Provide the (X, Y) coordinate of the cell's center where the given text is located.  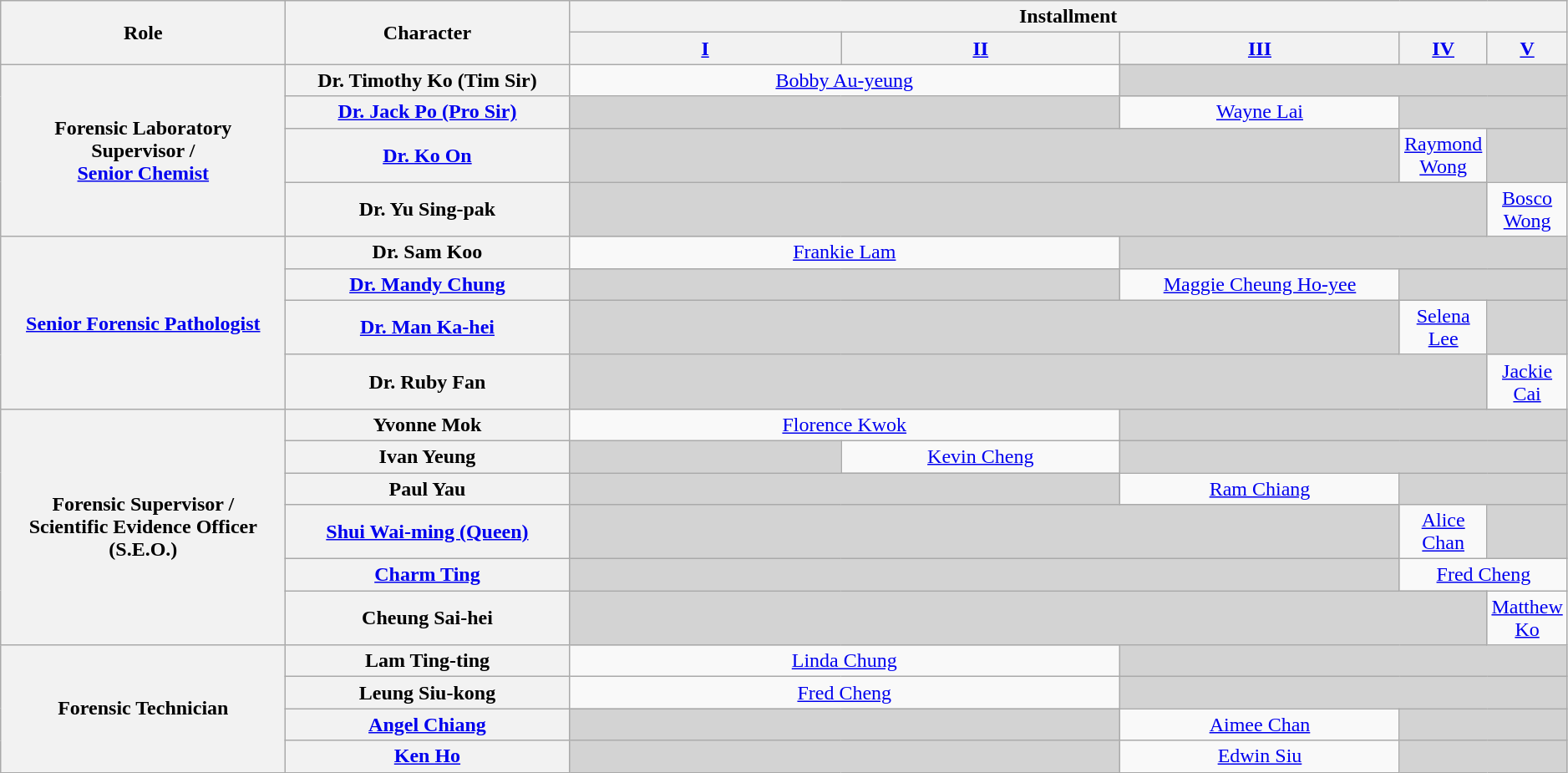
Forensic Supervisor / Scientific Evidence Officer (S.E.O.) (144, 526)
Forensic Laboratory Supervisor / Senior Chemist (144, 150)
Raymond Wong (1443, 155)
Ken Ho (428, 756)
Maggie Cheung Ho-yee (1260, 284)
Role (144, 33)
Installment (1068, 17)
Linda Chung (844, 661)
Senior Forensic Pathologist (144, 323)
Character (428, 33)
III (1260, 48)
Jackie Cai (1527, 381)
Charm Ting (428, 575)
Leung Siu-kong (428, 693)
Dr. Man Ka-hei (428, 328)
Yvonne Mok (428, 425)
Matthew Ko (1527, 618)
Edwin Siu (1260, 756)
Ivan Yeung (428, 456)
Dr. Ko On (428, 155)
Cheung Sai-hei (428, 618)
II (981, 48)
Bosco Wong (1527, 209)
Dr. Timothy Ko (Tim Sir) (428, 80)
Selena Lee (1443, 328)
Shui Wai-ming (Queen) (428, 531)
Bobby Au-yeung (844, 80)
Dr. Sam Koo (428, 252)
I (705, 48)
Wayne Lai (1260, 112)
Ram Chiang (1260, 489)
Alice Chan (1443, 531)
Dr. Jack Po (Pro Sir) (428, 112)
Angel Chiang (428, 725)
Dr. Ruby Fan (428, 381)
IV (1443, 48)
V (1527, 48)
Frankie Lam (844, 252)
Dr. Yu Sing-pak (428, 209)
Dr. Mandy Chung (428, 284)
Kevin Cheng (981, 456)
Paul Yau (428, 489)
Florence Kwok (844, 425)
Forensic Technician (144, 709)
Lam Ting-ting (428, 661)
Aimee Chan (1260, 725)
